Provide the (x, y) coordinate of the cell's center where the given text is located.  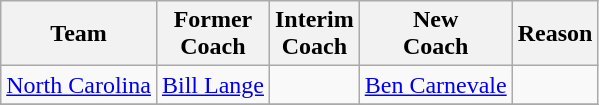
Reason (555, 34)
Bill Lange (212, 85)
NewCoach (436, 34)
Team (79, 34)
North Carolina (79, 85)
Ben Carnevale (436, 85)
FormerCoach (212, 34)
InterimCoach (314, 34)
